From the cell containing the given text, extract its center point as (x, y) coordinate. 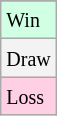
Win (28, 20)
Loss (28, 96)
Draw (28, 58)
